Determine the [x, y] coordinate at the center of the cell enclosing the given text.  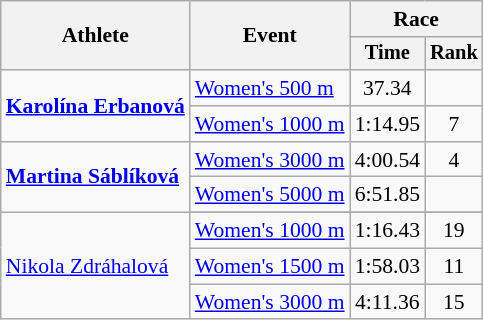
1:16.43 [388, 231]
Martina Sáblíková [96, 178]
Women's 5000 m [270, 195]
Event [270, 36]
19 [454, 231]
15 [454, 302]
1:58.03 [388, 267]
4 [454, 160]
Karolína Erbanová [96, 106]
4:00.54 [388, 160]
Race [416, 19]
Women's 500 m [270, 88]
4:11.36 [388, 302]
11 [454, 267]
Athlete [96, 36]
Nikola Zdráhalová [96, 266]
37.34 [388, 88]
Women's 1500 m [270, 267]
6:51.85 [388, 195]
Rank [454, 54]
7 [454, 124]
1:14.95 [388, 124]
Time [388, 54]
